Detect which cell encompasses the target text, then output its (x, y) center coordinate. 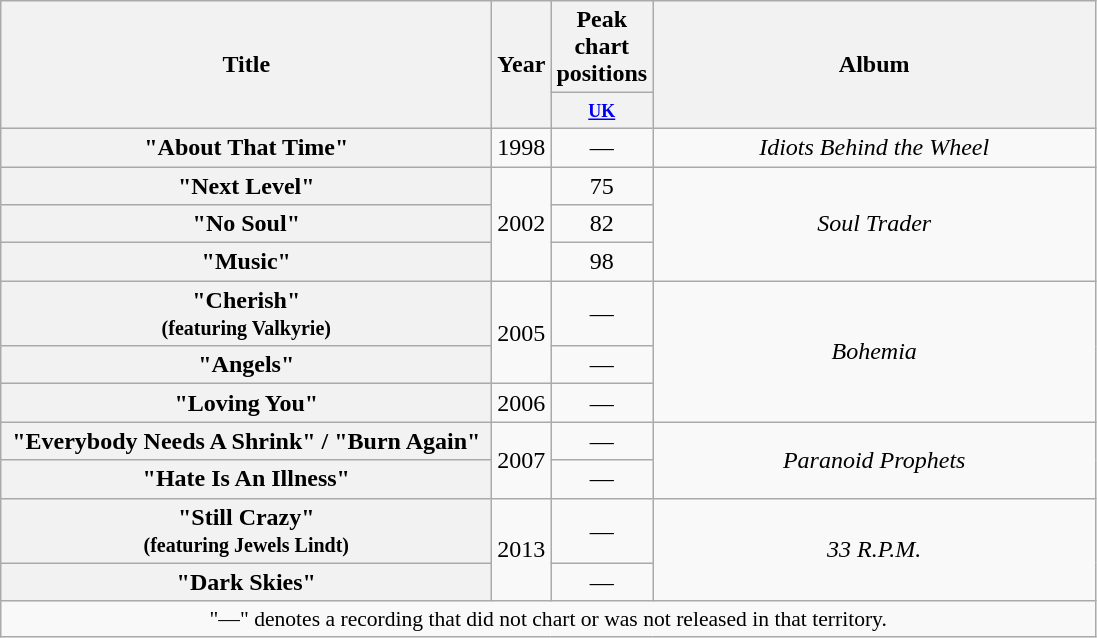
"Still Crazy"(featuring Jewels Lindt) (246, 530)
"Hate Is An Illness" (246, 479)
Soul Trader (874, 223)
2013 (522, 550)
2006 (522, 403)
"Cherish"(featuring Valkyrie) (246, 314)
Year (522, 65)
2002 (522, 223)
"Dark Skies" (246, 582)
2007 (522, 460)
"Everybody Needs A Shrink" / "Burn Again" (246, 441)
33 R.P.M. (874, 550)
75 (602, 185)
98 (602, 262)
Title (246, 65)
82 (602, 224)
"Loving You" (246, 403)
"Angels" (246, 365)
"About That Time" (246, 147)
"No Soul" (246, 224)
Paranoid Prophets (874, 460)
Idiots Behind the Wheel (874, 147)
Bohemia (874, 352)
Album (874, 65)
"Music" (246, 262)
1998 (522, 147)
"—" denotes a recording that did not chart or was not released in that territory. (548, 619)
"Next Level" (246, 185)
Peak chart positions (602, 47)
2005 (522, 332)
UK (602, 111)
